From the cell containing the given text, extract its center point as (X, Y) coordinate. 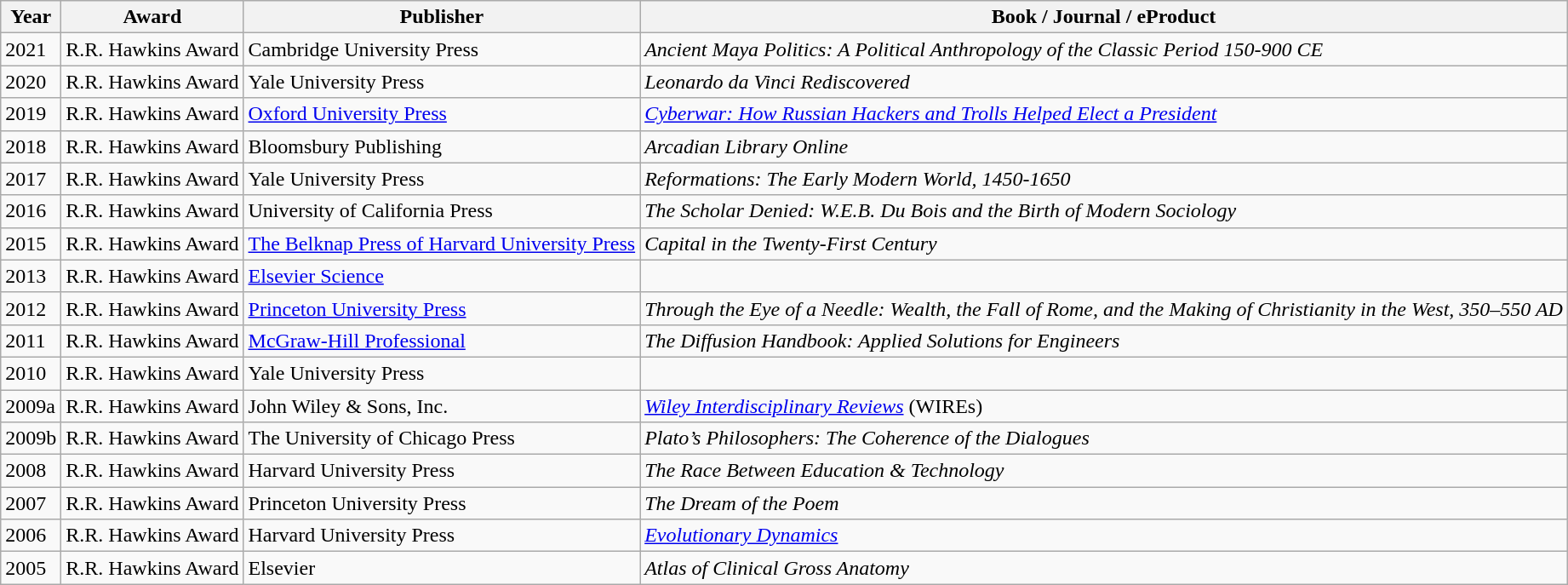
Book / Journal / eProduct (1104, 17)
2015 (31, 244)
2012 (31, 308)
The Dream of the Poem (1104, 503)
Year (31, 17)
2005 (31, 568)
Reformations: The Early Modern World, 1450-1650 (1104, 179)
Bloomsbury Publishing (442, 146)
The Race Between Education & Technology (1104, 471)
2020 (31, 82)
Elsevier (442, 568)
Elsevier Science (442, 276)
Cyberwar: How Russian Hackers and Trolls Helped Elect a President (1104, 114)
2007 (31, 503)
2017 (31, 179)
University of California Press (442, 211)
2010 (31, 373)
Wiley Interdisciplinary Reviews (WIREs) (1104, 406)
Award (152, 17)
2006 (31, 536)
2021 (31, 49)
Evolutionary Dynamics (1104, 536)
Arcadian Library Online (1104, 146)
2013 (31, 276)
Through the Eye of a Needle: Wealth, the Fall of Rome, and the Making of Christianity in the West, 350–550 AD (1104, 308)
2009b (31, 439)
2019 (31, 114)
The Belknap Press of Harvard University Press (442, 244)
The Scholar Denied: W.E.B. Du Bois and the Birth of Modern Sociology (1104, 211)
Atlas of Clinical Gross Anatomy (1104, 568)
Plato’s Philosophers: The Coherence of the Dialogues (1104, 439)
The University of Chicago Press (442, 439)
John Wiley & Sons, Inc. (442, 406)
McGraw-Hill Professional (442, 341)
2009a (31, 406)
Ancient Maya Politics: A Political Anthropology of the Classic Period 150-900 CE (1104, 49)
Oxford University Press (442, 114)
2016 (31, 211)
Capital in the Twenty-First Century (1104, 244)
Cambridge University Press (442, 49)
2011 (31, 341)
Leonardo da Vinci Rediscovered (1104, 82)
2008 (31, 471)
2018 (31, 146)
The Diffusion Handbook: Applied Solutions for Engineers (1104, 341)
Publisher (442, 17)
